Provide the (X, Y) coordinate of the cell's center where the given text is located.  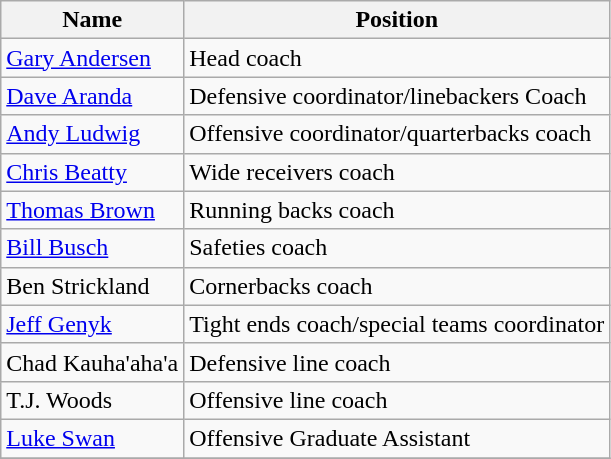
Chad Kauha'aha'a (92, 362)
Dave Aranda (92, 96)
Chris Beatty (92, 172)
Gary Andersen (92, 58)
Defensive line coach (397, 362)
Cornerbacks coach (397, 286)
Ben Strickland (92, 286)
Bill Busch (92, 248)
Thomas Brown (92, 210)
Offensive line coach (397, 400)
Offensive Graduate Assistant (397, 438)
Name (92, 20)
Jeff Genyk (92, 324)
Position (397, 20)
Tight ends coach/special teams coordinator (397, 324)
Luke Swan (92, 438)
Running backs coach (397, 210)
T.J. Woods (92, 400)
Head coach (397, 58)
Safeties coach (397, 248)
Defensive coordinator/linebackers Coach (397, 96)
Offensive coordinator/quarterbacks coach (397, 134)
Wide receivers coach (397, 172)
Andy Ludwig (92, 134)
